Locate the cell with the specified text and output its [X, Y] center coordinate. 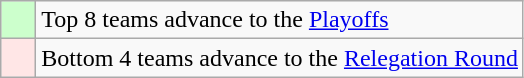
Top 8 teams advance to the Playoffs [280, 20]
Bottom 4 teams advance to the Relegation Round [280, 58]
